Search for the cell housing the specified text and yield its [x, y] center coordinate. 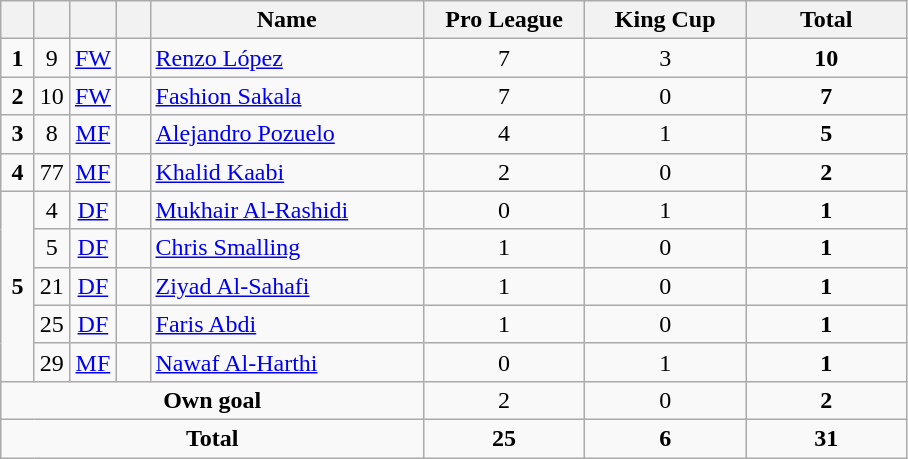
Chris Smalling [287, 248]
Faris Abdi [287, 324]
29 [52, 362]
Name [287, 20]
Own goal [212, 400]
Pro League [504, 20]
Ziyad Al-Sahafi [287, 286]
Khalid Kaabi [287, 172]
21 [52, 286]
Fashion Sakala [287, 96]
77 [52, 172]
8 [52, 134]
31 [826, 438]
Mukhair Al-Rashidi [287, 210]
Nawaf Al-Harthi [287, 362]
6 [666, 438]
Alejandro Pozuelo [287, 134]
King Cup [666, 20]
Renzo López [287, 58]
9 [52, 58]
